Scan for the cell matching the given text and deliver its (X, Y) coordinate at center. 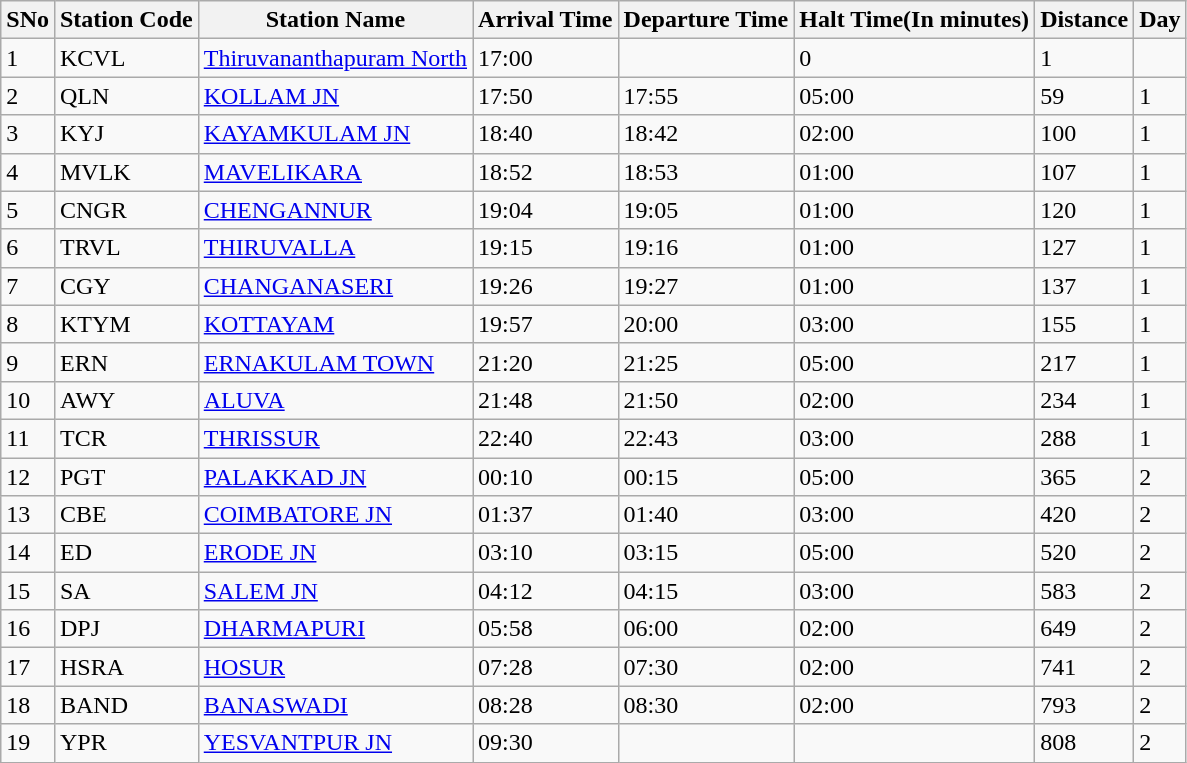
ERNAKULAM TOWN (335, 362)
SNo (28, 20)
16 (28, 629)
KOLLAM JN (335, 96)
04:15 (706, 591)
3 (28, 134)
120 (1084, 210)
05:58 (546, 629)
20:00 (706, 324)
21:20 (546, 362)
KTYM (126, 324)
ERN (126, 362)
KYJ (126, 134)
19:57 (546, 324)
17 (28, 667)
Station Name (335, 20)
17:55 (706, 96)
4 (28, 172)
YPR (126, 743)
Thiruvananthapuram North (335, 58)
15 (28, 591)
520 (1084, 553)
PGT (126, 477)
08:28 (546, 705)
583 (1084, 591)
09:30 (546, 743)
AWY (126, 400)
18:53 (706, 172)
Day (1160, 20)
CGY (126, 286)
ALUVA (335, 400)
08:30 (706, 705)
0 (914, 58)
137 (1084, 286)
Station Code (126, 20)
127 (1084, 248)
14 (28, 553)
19:27 (706, 286)
741 (1084, 667)
13 (28, 515)
808 (1084, 743)
MAVELIKARA (335, 172)
793 (1084, 705)
18:52 (546, 172)
6 (28, 248)
04:12 (546, 591)
9 (28, 362)
22:43 (706, 438)
8 (28, 324)
TCR (126, 438)
00:10 (546, 477)
ED (126, 553)
18:40 (546, 134)
365 (1084, 477)
21:50 (706, 400)
03:10 (546, 553)
QLN (126, 96)
18:42 (706, 134)
BANASWADI (335, 705)
HSRA (126, 667)
SA (126, 591)
Arrival Time (546, 20)
11 (28, 438)
107 (1084, 172)
59 (1084, 96)
155 (1084, 324)
18 (28, 705)
SALEM JN (335, 591)
DHARMAPURI (335, 629)
YESVANTPUR JN (335, 743)
03:15 (706, 553)
PALAKKAD JN (335, 477)
CBE (126, 515)
CHANGANASERI (335, 286)
21:48 (546, 400)
MVLK (126, 172)
Departure Time (706, 20)
KCVL (126, 58)
COIMBATORE JN (335, 515)
CNGR (126, 210)
420 (1084, 515)
19:04 (546, 210)
ERODE JN (335, 553)
07:30 (706, 667)
BAND (126, 705)
10 (28, 400)
234 (1084, 400)
5 (28, 210)
CHENGANNUR (335, 210)
THRISSUR (335, 438)
TRVL (126, 248)
19:15 (546, 248)
19:05 (706, 210)
21:25 (706, 362)
Halt Time(In minutes) (914, 20)
KOTTAYAM (335, 324)
06:00 (706, 629)
7 (28, 286)
19:16 (706, 248)
12 (28, 477)
649 (1084, 629)
217 (1084, 362)
22:40 (546, 438)
19:26 (546, 286)
THIRUVALLA (335, 248)
288 (1084, 438)
HOSUR (335, 667)
01:37 (546, 515)
17:50 (546, 96)
19 (28, 743)
DPJ (126, 629)
07:28 (546, 667)
00:15 (706, 477)
KAYAMKULAM JN (335, 134)
01:40 (706, 515)
17:00 (546, 58)
100 (1084, 134)
Distance (1084, 20)
